Locate the cell with the specified text and output its [x, y] center coordinate. 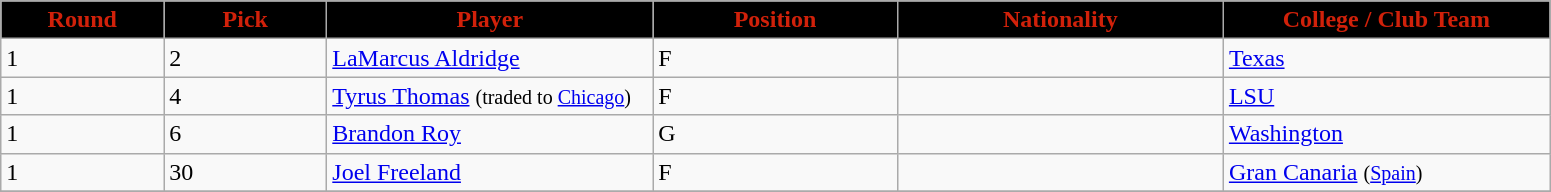
Round [82, 20]
6 [246, 134]
Washington [1386, 134]
College / Club Team [1386, 20]
2 [246, 58]
Pick [246, 20]
LSU [1386, 96]
Position [776, 20]
Gran Canaria (Spain) [1386, 172]
Tyrus Thomas (traded to Chicago) [490, 96]
4 [246, 96]
Player [490, 20]
Nationality [1060, 20]
Joel Freeland [490, 172]
Texas [1386, 58]
30 [246, 172]
LaMarcus Aldridge [490, 58]
G [776, 134]
Brandon Roy [490, 134]
